Output the [x, y] coordinate of the center of the cell containing the given text.  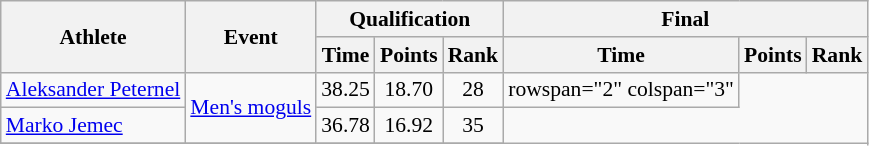
Qualification [410, 19]
16.92 [409, 126]
Athlete [94, 36]
18.70 [409, 90]
Event [250, 36]
28 [474, 90]
36.78 [346, 126]
38.25 [346, 90]
Final [685, 19]
Aleksander Peternel [94, 90]
rowspan="2" colspan="3" [621, 90]
Marko Jemec [94, 126]
Men's moguls [250, 108]
35 [474, 126]
